Locate the cell with the specified text and output its [X, Y] center coordinate. 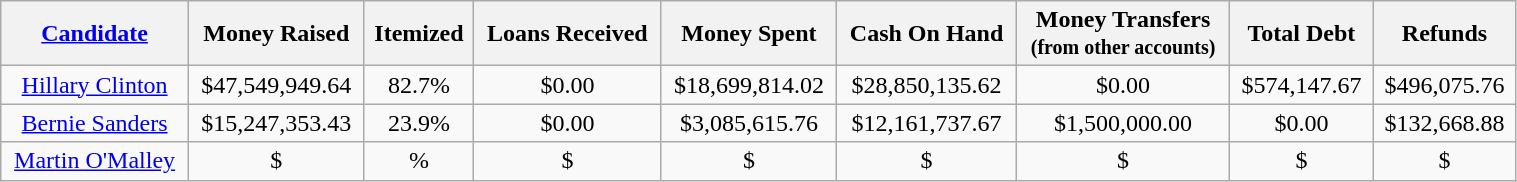
Itemized [419, 34]
Money Spent [749, 34]
Total Debt [1302, 34]
Loans Received [568, 34]
% [419, 161]
Refunds [1444, 34]
$15,247,353.43 [276, 123]
$47,549,949.64 [276, 85]
Hillary Clinton [95, 85]
$12,161,737.67 [926, 123]
$18,699,814.02 [749, 85]
$496,075.76 [1444, 85]
$28,850,135.62 [926, 85]
$1,500,000.00 [1123, 123]
Martin O'Malley [95, 161]
82.7% [419, 85]
$132,668.88 [1444, 123]
$3,085,615.76 [749, 123]
Money Raised [276, 34]
Candidate [95, 34]
Money Transfers(from other accounts) [1123, 34]
Bernie Sanders [95, 123]
$574,147.67 [1302, 85]
Cash On Hand [926, 34]
23.9% [419, 123]
